Pinpoint the cell where the given text exists, returning its [X, Y] midpoint coordinate. 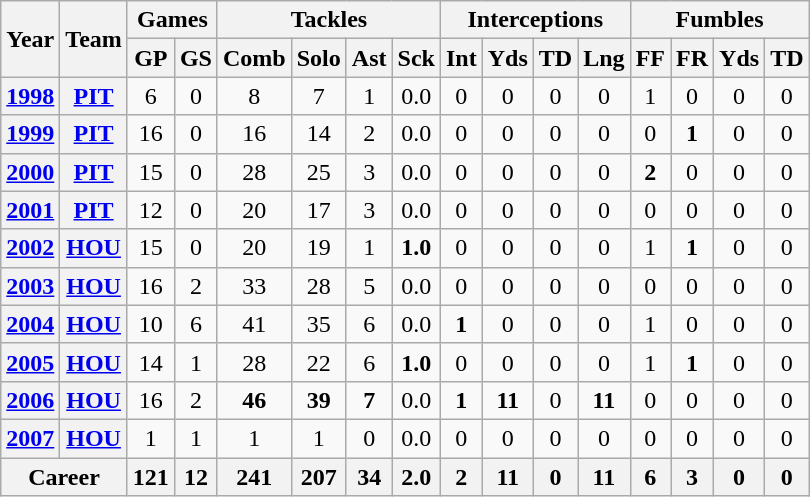
2007 [30, 438]
8 [254, 96]
GP [150, 58]
35 [318, 324]
Tackles [328, 20]
2001 [30, 210]
10 [150, 324]
46 [254, 400]
Team [94, 39]
Lng [604, 58]
Games [172, 20]
33 [254, 286]
1999 [30, 134]
Comb [254, 58]
2005 [30, 362]
GS [196, 58]
2004 [30, 324]
19 [318, 248]
Ast [369, 58]
41 [254, 324]
Interceptions [535, 20]
2002 [30, 248]
2003 [30, 286]
34 [369, 477]
17 [318, 210]
207 [318, 477]
2006 [30, 400]
2.0 [416, 477]
5 [369, 286]
39 [318, 400]
2000 [30, 172]
Solo [318, 58]
Year [30, 39]
Sck [416, 58]
FR [692, 58]
25 [318, 172]
1998 [30, 96]
Fumbles [720, 20]
FF [650, 58]
121 [150, 477]
Int [461, 58]
Career [64, 477]
22 [318, 362]
241 [254, 477]
